Find where the given text appears and provide that cell's center as [x, y] coordinate. 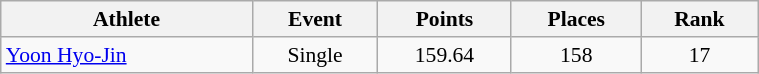
Athlete [127, 19]
158 [576, 55]
Single [314, 55]
Event [314, 19]
Yoon Hyo-Jin [127, 55]
159.64 [445, 55]
Places [576, 19]
Points [445, 19]
Rank [699, 19]
17 [699, 55]
